Provide the [X, Y] coordinate of the cell's center where the given text is located.  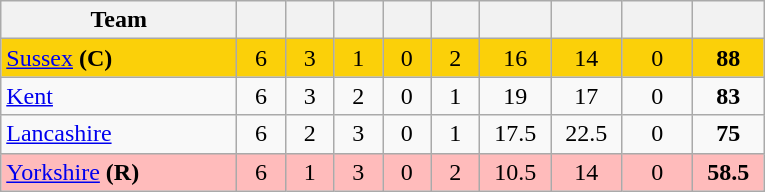
Team [119, 20]
Lancashire [119, 134]
16 [516, 58]
83 [728, 96]
19 [516, 96]
Sussex (C) [119, 58]
17 [586, 96]
58.5 [728, 172]
10.5 [516, 172]
Kent [119, 96]
88 [728, 58]
17.5 [516, 134]
22.5 [586, 134]
Yorkshire (R) [119, 172]
75 [728, 134]
